Return (x, y) of the center of cell containing provided text 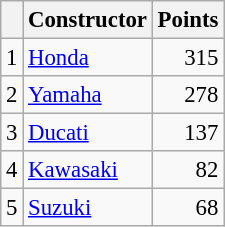
Ducati (88, 133)
Kawasaki (88, 170)
2 (12, 95)
Constructor (88, 20)
Yamaha (88, 95)
Points (188, 20)
1 (12, 58)
4 (12, 170)
3 (12, 133)
315 (188, 58)
278 (188, 95)
137 (188, 133)
5 (12, 208)
Honda (88, 58)
Suzuki (88, 208)
82 (188, 170)
68 (188, 208)
